Scan for the cell matching the given text and deliver its [x, y] coordinate at center. 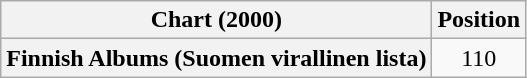
Chart (2000) [216, 20]
Position [479, 20]
Finnish Albums (Suomen virallinen lista) [216, 58]
110 [479, 58]
